Determine the [x, y] coordinate at the center of the cell enclosing the given text.  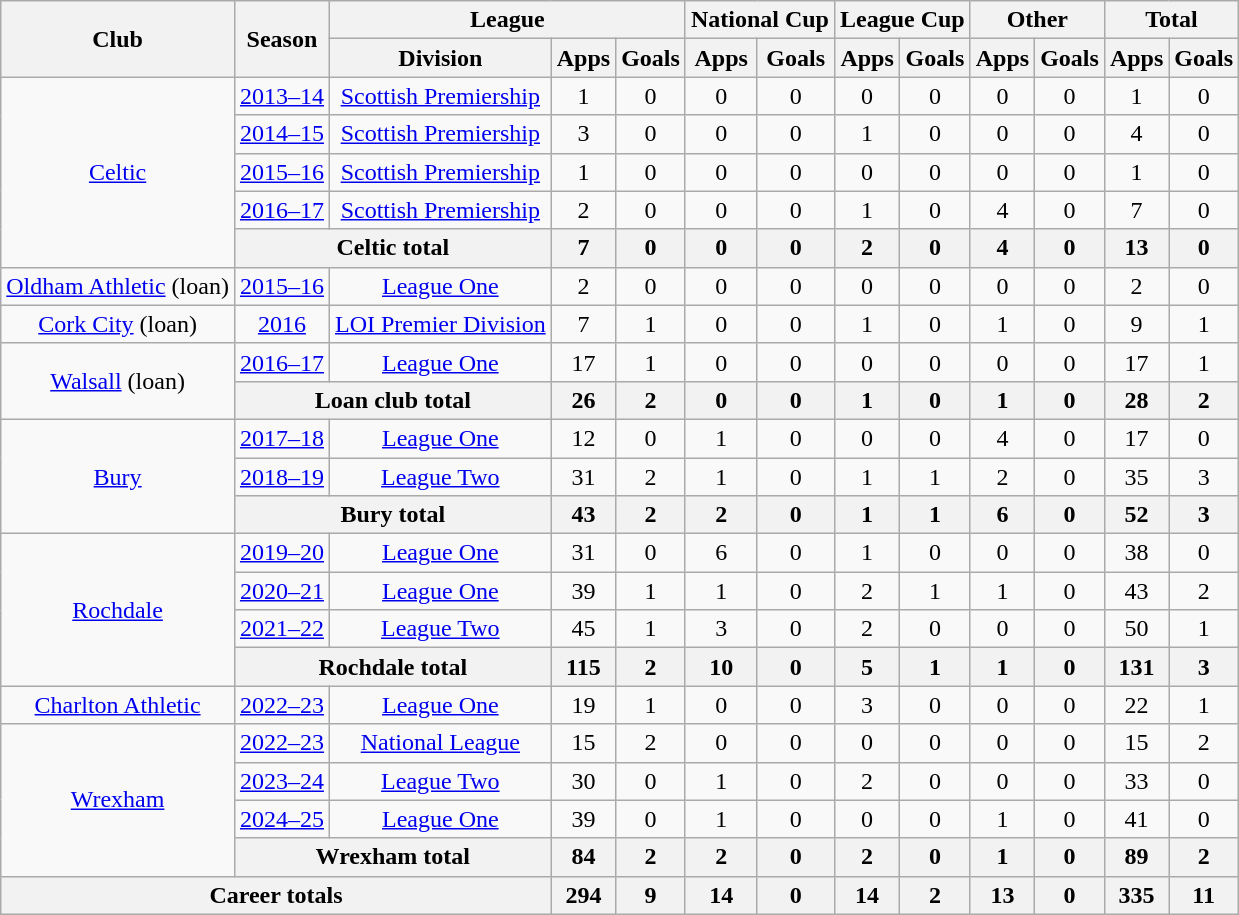
2016 [282, 324]
19 [583, 705]
League Cup [902, 20]
National League [440, 743]
Rochdale [118, 610]
Celtic total [392, 248]
2014–15 [282, 134]
Rochdale total [392, 667]
52 [1136, 515]
Other [1037, 20]
2024–25 [282, 819]
2020–21 [282, 591]
131 [1136, 667]
30 [583, 781]
26 [583, 400]
LOI Premier Division [440, 324]
294 [583, 895]
2018–19 [282, 477]
Division [440, 58]
Bury total [392, 515]
11 [1204, 895]
2023–24 [282, 781]
50 [1136, 629]
5 [866, 667]
National Cup [760, 20]
Oldham Athletic (loan) [118, 286]
Walsall (loan) [118, 381]
33 [1136, 781]
Season [282, 39]
2017–18 [282, 438]
2021–22 [282, 629]
Bury [118, 476]
41 [1136, 819]
89 [1136, 857]
2019–20 [282, 553]
Career totals [276, 895]
Cork City (loan) [118, 324]
35 [1136, 477]
28 [1136, 400]
115 [583, 667]
45 [583, 629]
335 [1136, 895]
Celtic [118, 172]
10 [721, 667]
Total [1171, 20]
2013–14 [282, 96]
84 [583, 857]
12 [583, 438]
Club [118, 39]
38 [1136, 553]
Loan club total [392, 400]
Charlton Athletic [118, 705]
Wrexham total [392, 857]
League [507, 20]
22 [1136, 705]
Wrexham [118, 800]
